From the cell containing the given text, extract its center point as [X, Y] coordinate. 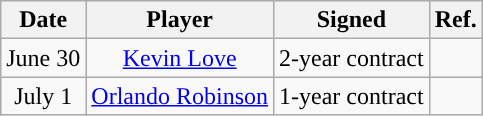
Ref. [456, 20]
Kevin Love [180, 58]
Player [180, 20]
June 30 [44, 58]
Orlando Robinson [180, 96]
2-year contract [352, 58]
July 1 [44, 96]
1-year contract [352, 96]
Date [44, 20]
Signed [352, 20]
